Return [X, Y] of the center of cell containing provided text 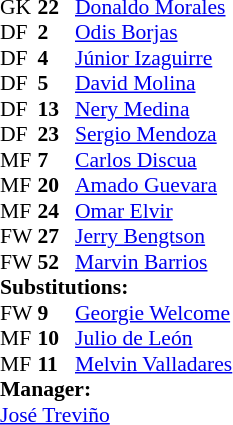
23 [57, 135]
10 [57, 339]
Marvin Barrios [154, 262]
13 [57, 109]
David Molina [154, 83]
Sergio Mendoza [154, 135]
Omar Elvir [154, 211]
Nery Medina [154, 109]
Odis Borjas [154, 33]
52 [57, 262]
Julio de León [154, 339]
Carlos Discua [154, 160]
7 [57, 160]
Manager: [116, 389]
27 [57, 237]
Georgie Welcome [154, 313]
Amado Guevara [154, 185]
9 [57, 313]
Substitutions: [116, 287]
2 [57, 33]
Melvin Valladares [154, 364]
20 [57, 185]
5 [57, 83]
4 [57, 58]
11 [57, 364]
24 [57, 211]
Júnior Izaguirre [154, 58]
Jerry Bengtson [154, 237]
